Capture the cell that displays the provided text and extract its (x, y) central coordinate. 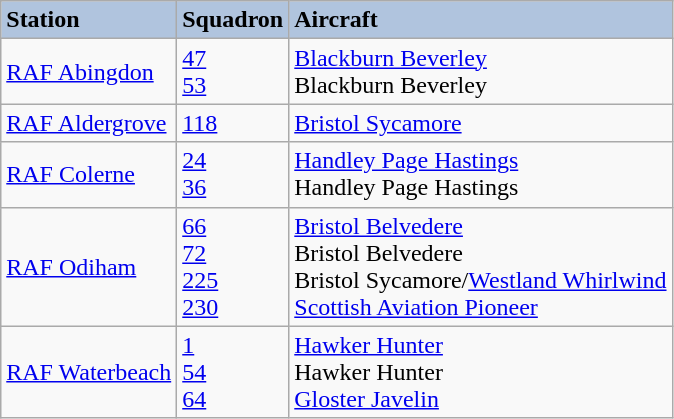
Squadron (233, 20)
Handley Page Hastings Handley Page Hastings (480, 174)
RAF Aldergrove (89, 123)
RAF Colerne (89, 174)
118 (233, 123)
Bristol Sycamore (480, 123)
RAF Waterbeach (89, 372)
24 36 (233, 174)
Bristol Belvedere Bristol Belvedere Bristol Sycamore/Westland Whirlwind Scottish Aviation Pioneer (480, 266)
RAF Abingdon (89, 72)
Aircraft (480, 20)
Hawker Hunter Hawker Hunter Gloster Javelin (480, 372)
RAF Odiham (89, 266)
66 72 225 230 (233, 266)
Station (89, 20)
47 53 (233, 72)
1 54 64 (233, 372)
Blackburn Beverley Blackburn Beverley (480, 72)
